Return [x, y] of the center of cell containing provided text 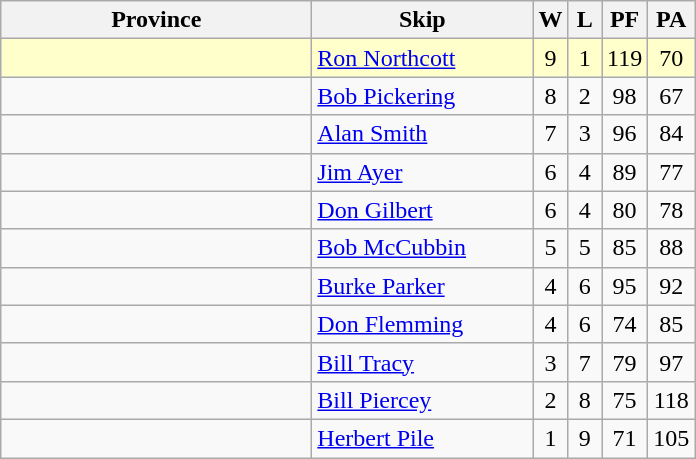
79 [625, 362]
97 [672, 362]
74 [625, 324]
78 [672, 210]
Don Gilbert [422, 210]
80 [625, 210]
W [550, 20]
Ron Northcott [422, 58]
Alan Smith [422, 134]
88 [672, 248]
L [585, 20]
67 [672, 96]
PF [625, 20]
95 [625, 286]
89 [625, 172]
Bill Tracy [422, 362]
96 [625, 134]
105 [672, 438]
Herbert Pile [422, 438]
Don Flemming [422, 324]
75 [625, 400]
84 [672, 134]
Skip [422, 20]
71 [625, 438]
77 [672, 172]
Bob Pickering [422, 96]
119 [625, 58]
Bob McCubbin [422, 248]
Burke Parker [422, 286]
118 [672, 400]
Province [156, 20]
PA [672, 20]
Bill Piercey [422, 400]
Jim Ayer [422, 172]
92 [672, 286]
70 [672, 58]
98 [625, 96]
